Pinpoint the cell where the given text exists, returning its [X, Y] midpoint coordinate. 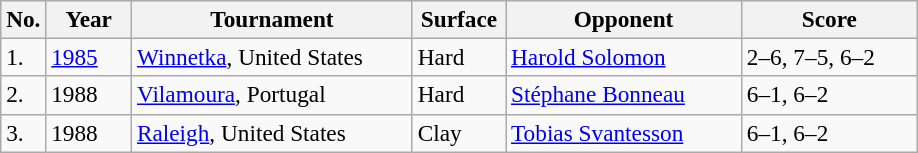
2–6, 7–5, 6–2 [829, 57]
1985 [89, 57]
Vilamoura, Portugal [272, 95]
Clay [458, 133]
Tournament [272, 19]
Tobias Svantesson [624, 133]
3. [24, 133]
Raleigh, United States [272, 133]
Stéphane Bonneau [624, 95]
Score [829, 19]
2. [24, 95]
No. [24, 19]
Winnetka, United States [272, 57]
Opponent [624, 19]
Harold Solomon [624, 57]
Surface [458, 19]
1. [24, 57]
Year [89, 19]
